Pinpoint the cell where the given text exists, returning its [x, y] midpoint coordinate. 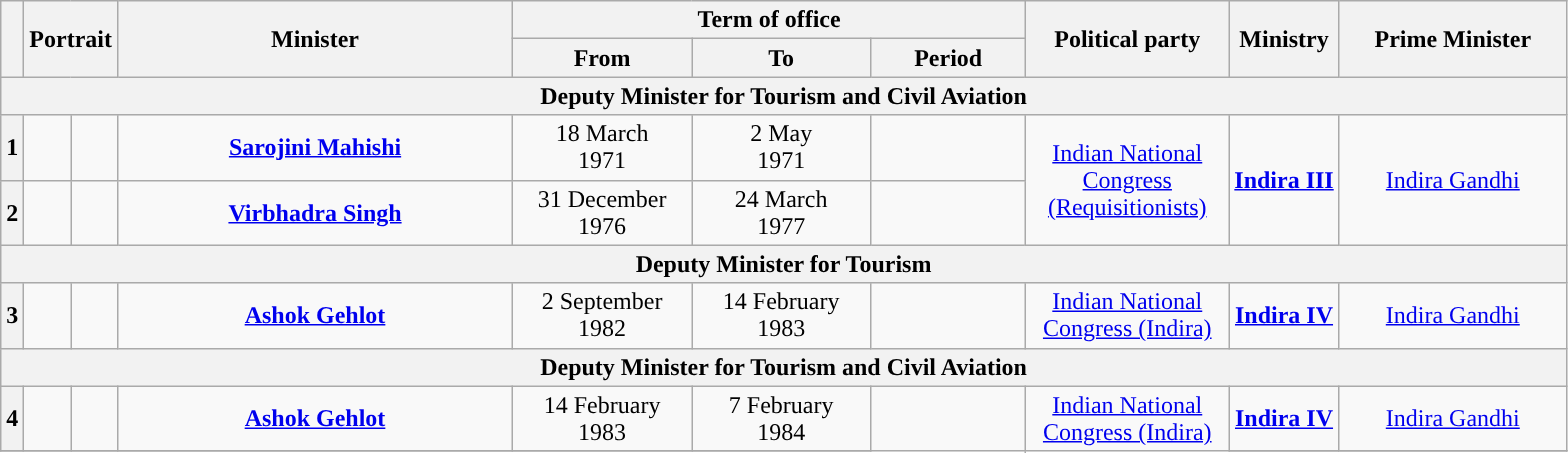
Deputy Minister for Tourism [784, 264]
From [602, 58]
Sarojini Mahishi [314, 148]
Minister [314, 39]
To [782, 58]
1 [12, 148]
Prime Minister [1452, 39]
Period [948, 58]
Virbhadra Singh [314, 212]
24 March1977 [782, 212]
3 [12, 316]
Indian National Congress (Requisitionists) [1128, 180]
Term of office [770, 20]
2 May1971 [782, 148]
2 [12, 212]
2 September1982 [602, 316]
Ministry [1284, 39]
31 December1976 [602, 212]
Indira III [1284, 180]
18 March1971 [602, 148]
Portrait [71, 39]
Political party [1128, 39]
4 [12, 418]
7 February1984 [782, 418]
